Identify which cell holds the provided text, then report its [x, y] central coordinate. 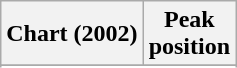
Peakposition [189, 34]
Chart (2002) [72, 34]
